Pinpoint the cell where the given text exists, returning its (X, Y) midpoint coordinate. 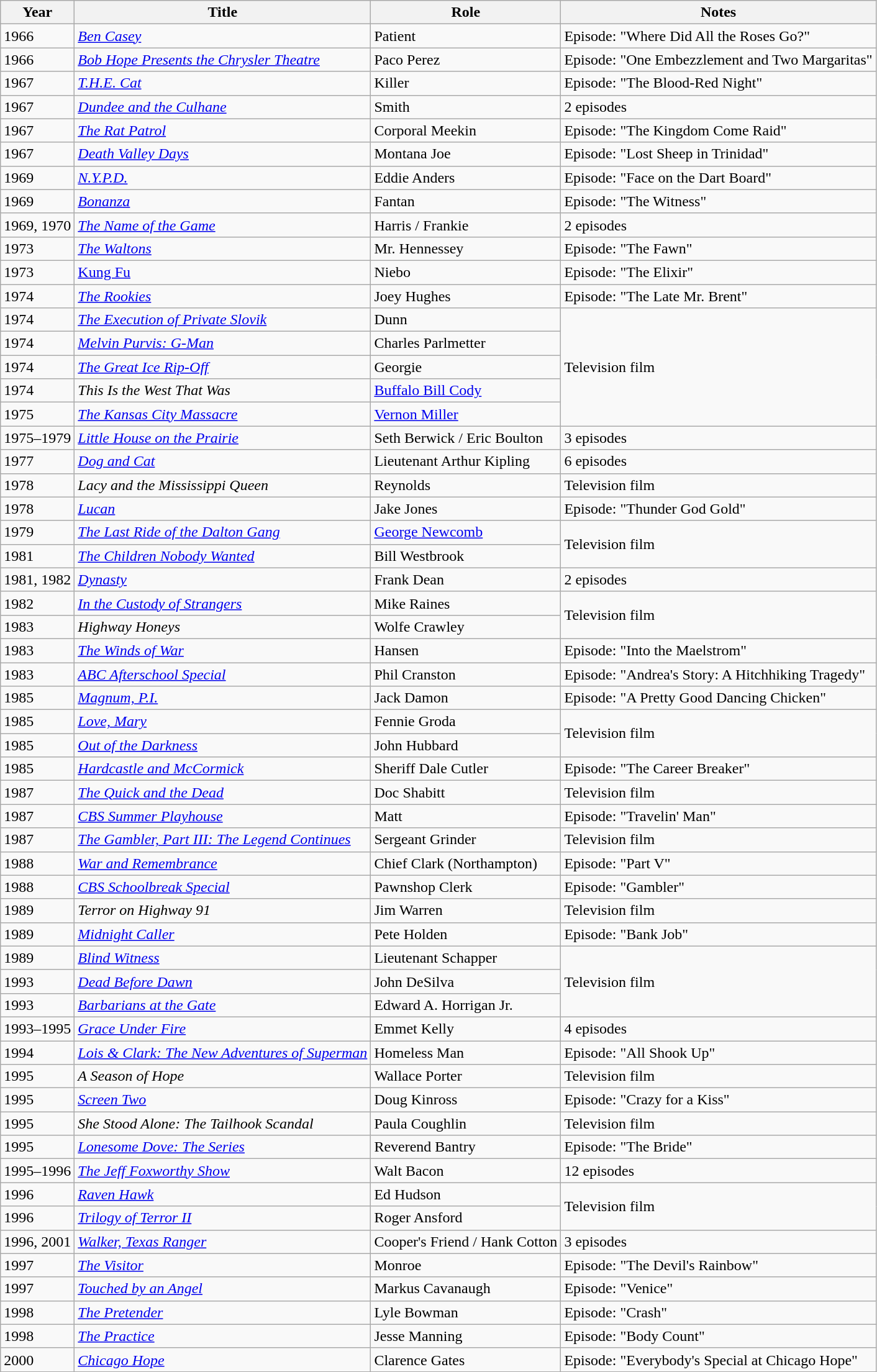
Harris / Frankie (466, 225)
Pawnshop Clerk (466, 887)
CBS Summer Playhouse (222, 816)
Pete Holden (466, 934)
1996, 2001 (37, 1242)
Death Valley Days (222, 154)
Episode: "Bank Job" (718, 934)
Doc Shabitt (466, 793)
6 episodes (718, 461)
War and Remembrance (222, 863)
Lonesome Dove: The Series (222, 1147)
Love, Mary (222, 722)
The Kansas City Massacre (222, 414)
Grace Under Fire (222, 1029)
Clarence Gates (466, 1360)
Doug Kinross (466, 1100)
This Is the West That Was (222, 391)
The Last Ride of the Dalton Gang (222, 532)
Episode: "Crash" (718, 1312)
John DeSilva (466, 981)
Magnum, P.I. (222, 698)
Seth Berwick / Eric Boulton (466, 438)
N.Y.P.D. (222, 178)
Episode: "The Witness" (718, 201)
Emmet Kelly (466, 1029)
Episode: "Everybody's Special at Chicago Hope" (718, 1360)
The Rookies (222, 296)
Lacy and the Mississippi Queen (222, 485)
Title (222, 12)
The Jeff Foxworthy Show (222, 1171)
Homeless Man (466, 1053)
Bill Westbrook (466, 556)
Episode: "The Blood-Red Night" (718, 83)
Monroe (466, 1265)
1977 (37, 461)
Episode: "Crazy for a Kiss" (718, 1100)
Georgie (466, 367)
Vernon Miller (466, 414)
The Name of the Game (222, 225)
Episode: "A Pretty Good Dancing Chicken" (718, 698)
Walker, Texas Ranger (222, 1242)
Matt (466, 816)
Wallace Porter (466, 1076)
The Execution of Private Slovik (222, 320)
Episode: "Lost Sheep in Trinidad" (718, 154)
1981 (37, 556)
Episode: "The Fawn" (718, 248)
Roger Ansford (466, 1218)
Episode: "Thunder God Gold" (718, 509)
Mr. Hennessey (466, 248)
Hansen (466, 650)
Dead Before Dawn (222, 981)
George Newcomb (466, 532)
Year (37, 12)
Blind Witness (222, 958)
Raven Hawk (222, 1194)
Fennie Groda (466, 722)
Episode: "The Bride" (718, 1147)
Jesse Manning (466, 1336)
Lyle Bowman (466, 1312)
4 episodes (718, 1029)
Episode: "Body Count" (718, 1336)
1981, 1982 (37, 579)
The Great Ice Rip-Off (222, 367)
Lieutenant Schapper (466, 958)
Role (466, 12)
Phil Cranston (466, 674)
Dunn (466, 320)
Out of the Darkness (222, 745)
Episode: "Into the Maelstrom" (718, 650)
Paula Coughlin (466, 1124)
Jake Jones (466, 509)
Jim Warren (466, 911)
Jack Damon (466, 698)
Episode: "The Late Mr. Brent" (718, 296)
Notes (718, 12)
Bonanza (222, 201)
Screen Two (222, 1100)
Walt Bacon (466, 1171)
1975–1979 (37, 438)
Melvin Purvis: G-Man (222, 343)
Smith (466, 107)
The Children Nobody Wanted (222, 556)
Ben Casey (222, 36)
Chief Clark (Northampton) (466, 863)
Episode: "Gambler" (718, 887)
ABC Afterschool Special (222, 674)
Highway Honeys (222, 627)
Episode: "Face on the Dart Board" (718, 178)
2000 (37, 1360)
Episode: "Andrea's Story: A Hitchhiking Tragedy" (718, 674)
The Pretender (222, 1312)
Bob Hope Presents the Chrysler Theatre (222, 60)
Reynolds (466, 485)
Midnight Caller (222, 934)
Episode: "Venice" (718, 1289)
Episode: "All Shook Up" (718, 1053)
John Hubbard (466, 745)
1994 (37, 1053)
She Stood Alone: The Tailhook Scandal (222, 1124)
Hardcastle and McCormick (222, 769)
Corporal Meekin (466, 130)
Episode: "The Devil's Rainbow" (718, 1265)
Dundee and the Culhane (222, 107)
Episode: "Travelin' Man" (718, 816)
The Gambler, Part III: The Legend Continues (222, 840)
Reverend Bantry (466, 1147)
1969, 1970 (37, 225)
Fantan (466, 201)
Mike Raines (466, 603)
Wolfe Crawley (466, 627)
T.H.E. Cat (222, 83)
Episode: "The Career Breaker" (718, 769)
1975 (37, 414)
The Practice (222, 1336)
1979 (37, 532)
Cooper's Friend / Hank Cotton (466, 1242)
Touched by an Angel (222, 1289)
Lois & Clark: The New Adventures of Superman (222, 1053)
Niebo (466, 272)
Edward A. Horrigan Jr. (466, 1005)
Patient (466, 36)
1993–1995 (37, 1029)
1982 (37, 603)
The Winds of War (222, 650)
Dynasty (222, 579)
The Quick and the Dead (222, 793)
Trilogy of Terror II (222, 1218)
In the Custody of Strangers (222, 603)
Sheriff Dale Cutler (466, 769)
Joey Hughes (466, 296)
Terror on Highway 91 (222, 911)
Barbarians at the Gate (222, 1005)
CBS Schoolbreak Special (222, 887)
Killer (466, 83)
Eddie Anders (466, 178)
Episode: "The Kingdom Come Raid" (718, 130)
1995–1996 (37, 1171)
Chicago Hope (222, 1360)
Sergeant Grinder (466, 840)
Episode: "The Elixir" (718, 272)
Episode: "One Embezzlement and Two Margaritas" (718, 60)
Charles Parlmetter (466, 343)
Lucan (222, 509)
Frank Dean (466, 579)
Episode: "Where Did All the Roses Go?" (718, 36)
Paco Perez (466, 60)
The Rat Patrol (222, 130)
Montana Joe (466, 154)
Kung Fu (222, 272)
The Waltons (222, 248)
Ed Hudson (466, 1194)
Markus Cavanaugh (466, 1289)
Buffalo Bill Cody (466, 391)
Little House on the Prairie (222, 438)
A Season of Hope (222, 1076)
Lieutenant Arthur Kipling (466, 461)
12 episodes (718, 1171)
Episode: "Part V" (718, 863)
Dog and Cat (222, 461)
The Visitor (222, 1265)
